Pinpoint the cell where the given text exists, returning its [X, Y] midpoint coordinate. 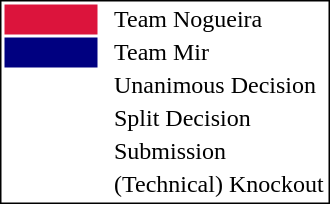
Split Decision [218, 119]
Submission [218, 151]
Unanimous Decision [218, 85]
Team Mir [218, 53]
(Technical) Knockout [218, 185]
Team Nogueira [218, 19]
